Return (X, Y) of the center of cell containing provided text 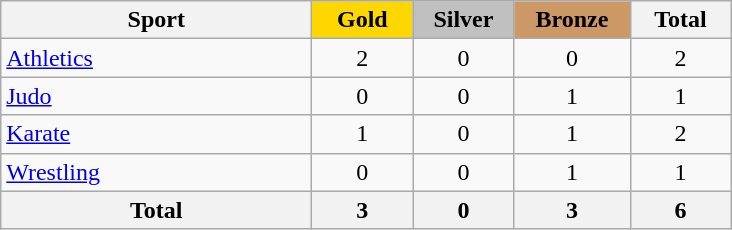
6 (680, 210)
Wrestling (156, 172)
Bronze (572, 20)
Karate (156, 134)
Silver (464, 20)
Athletics (156, 58)
Gold (362, 20)
Sport (156, 20)
Judo (156, 96)
